Scan for the cell matching the given text and deliver its [x, y] coordinate at center. 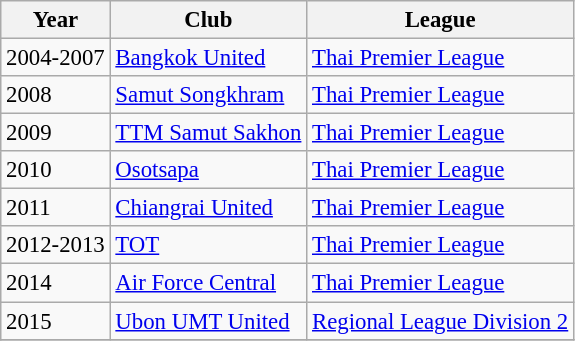
Osotsapa [208, 170]
Chiangrai United [208, 208]
League [440, 20]
Samut Songkhram [208, 95]
Air Force Central [208, 283]
TOT [208, 245]
2008 [56, 95]
Year [56, 20]
2012-2013 [56, 245]
2009 [56, 133]
Club [208, 20]
2015 [56, 321]
Regional League Division 2 [440, 321]
Ubon UMT United [208, 321]
2014 [56, 283]
Bangkok United [208, 58]
2004-2007 [56, 58]
TTM Samut Sakhon [208, 133]
2011 [56, 208]
2010 [56, 170]
